Extract the (x, y) coordinate from the center of the cell holding the provided text.  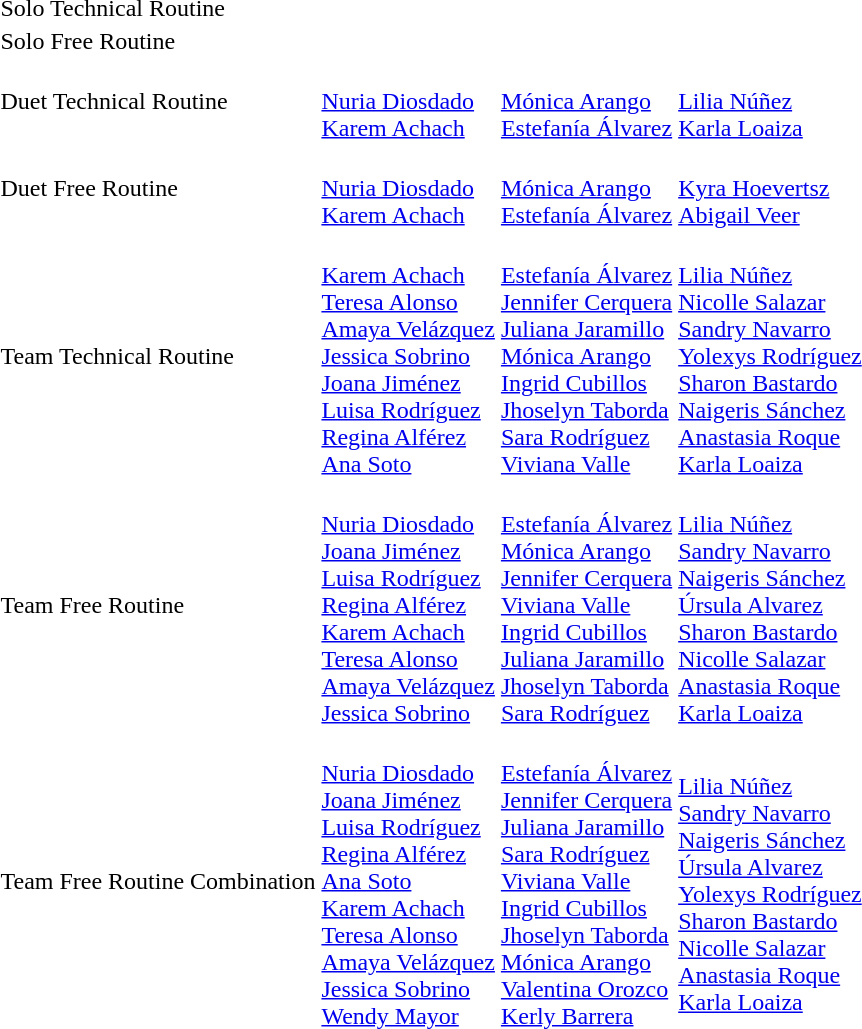
Estefanía ÁlvarezMónica ArangoJennifer CerqueraViviana ValleIngrid CubillosJuliana JaramilloJhoselyn TabordaSara Rodríguez (586, 605)
Karem AchachTeresa AlonsoAmaya VelázquezJessica SobrinoJoana JiménezLuisa RodríguezRegina AlférezAna Soto (408, 356)
Nuria DiosdadoJoana JiménezLuisa RodríguezRegina AlférezKarem AchachTeresa AlonsoAmaya VelázquezJessica Sobrino (408, 605)
Estefanía ÁlvarezJennifer CerqueraJuliana JaramilloMónica ArangoIngrid CubillosJhoselyn TabordaSara RodríguezViviana Valle (586, 356)
